Determine the [x, y] coordinate at the center of the cell enclosing the given text.  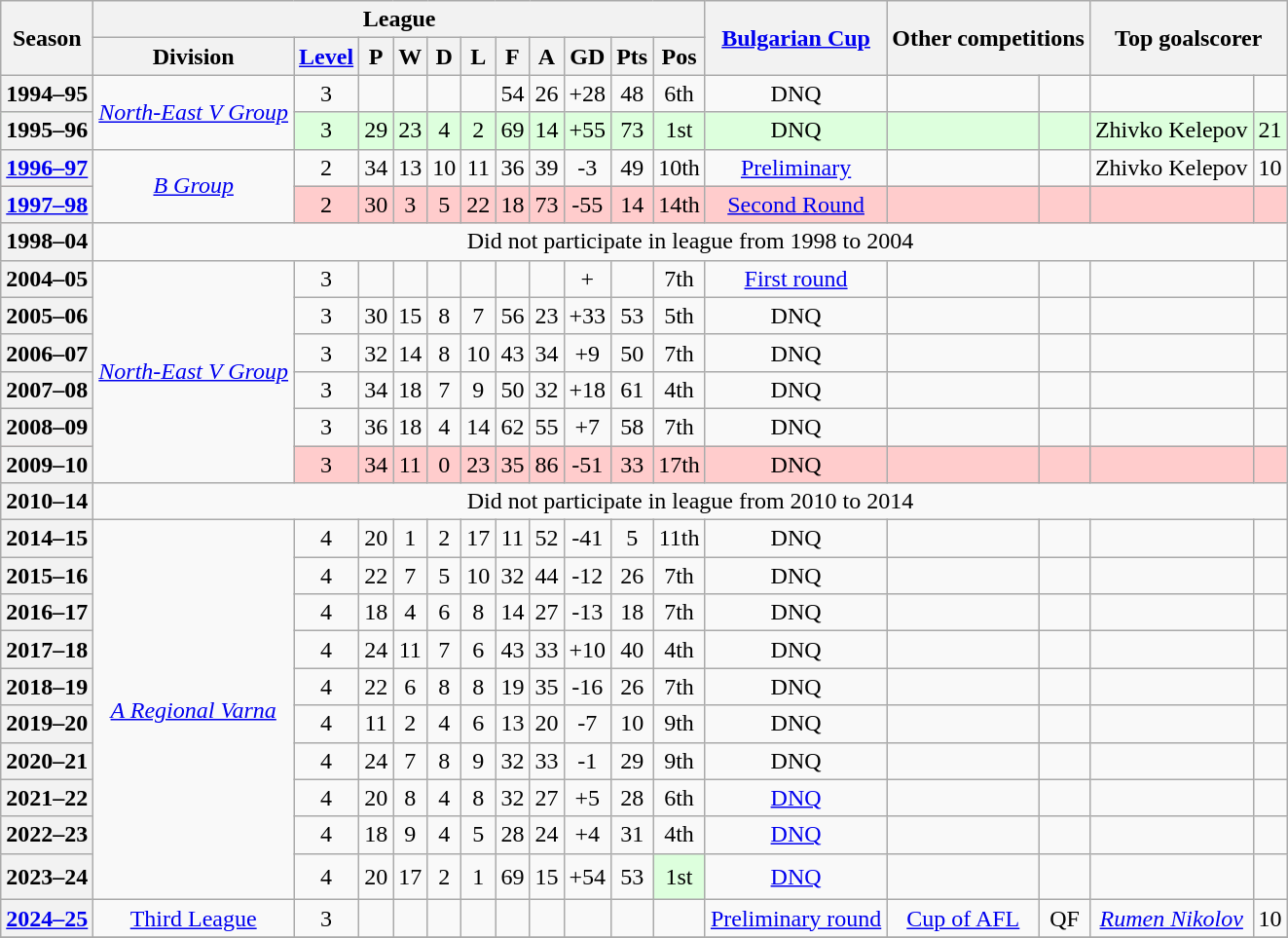
86 [547, 465]
+18 [588, 390]
2015–16 [47, 576]
-51 [588, 465]
A Regional Varna [194, 710]
+ [588, 279]
QF [1065, 919]
W [411, 56]
1995–96 [47, 131]
+5 [588, 798]
19 [512, 687]
+7 [588, 427]
2008–09 [47, 427]
10th [680, 168]
Did not participate in league from 2010 to 2014 [690, 502]
2023–24 [47, 877]
62 [512, 427]
-12 [588, 576]
56 [512, 316]
21 [1270, 131]
Level [327, 56]
31 [633, 835]
-16 [588, 687]
48 [633, 94]
5th [680, 316]
2021–22 [47, 798]
2006–07 [47, 353]
14th [680, 205]
2018–19 [47, 687]
2022–23 [47, 835]
-41 [588, 539]
Second Round [795, 205]
-7 [588, 724]
17th [680, 465]
2004–05 [47, 279]
2009–10 [47, 465]
11th [680, 539]
League [399, 19]
L [479, 56]
55 [547, 427]
40 [633, 650]
+9 [588, 353]
Rumen Nikolov [1171, 919]
Third League [194, 919]
GD [588, 56]
+10 [588, 650]
Top goalscorer [1188, 38]
0 [444, 465]
D [444, 56]
Pts [633, 56]
1994–95 [47, 94]
39 [547, 168]
2016–17 [47, 613]
B Group [194, 186]
-55 [588, 205]
2020–21 [47, 761]
2017–18 [47, 650]
Other competitions [989, 38]
2005–06 [47, 316]
Cup of AFL [964, 919]
+54 [588, 877]
1998–04 [47, 242]
P [376, 56]
61 [633, 390]
-13 [588, 613]
-1 [588, 761]
Preliminary [795, 168]
52 [547, 539]
F [512, 56]
54 [512, 94]
58 [633, 427]
44 [547, 576]
+55 [588, 131]
Preliminary round [795, 919]
2007–08 [47, 390]
A [547, 56]
2014–15 [47, 539]
Division [194, 56]
1996–97 [47, 168]
+4 [588, 835]
Pos [680, 56]
+28 [588, 94]
Bulgarian Cup [795, 38]
49 [633, 168]
2024–25 [47, 919]
-3 [588, 168]
1997–98 [47, 205]
+33 [588, 316]
Season [47, 38]
First round [795, 279]
2010–14 [47, 502]
Did not participate in league from 1998 to 2004 [690, 242]
2019–20 [47, 724]
